Extract the (X, Y) coordinate from the center of the cell holding the provided text.  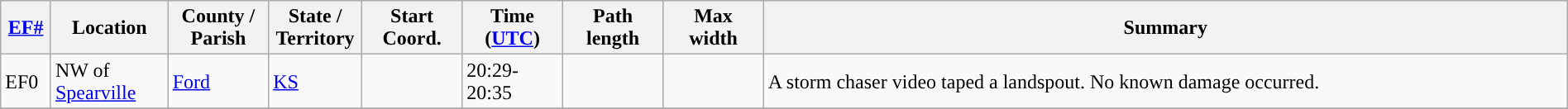
NW of Spearville (109, 81)
Start Coord. (412, 28)
Summary (1165, 28)
State / Territory (316, 28)
Location (109, 28)
EF0 (26, 81)
Ford (218, 81)
County / Parish (218, 28)
20:29-20:35 (513, 81)
EF# (26, 28)
Max width (713, 28)
A storm chaser video taped a landspout. No known damage occurred. (1165, 81)
KS (316, 81)
Path length (612, 28)
Time (UTC) (513, 28)
